For the text-containing cell, return its midpoint in [X, Y] coordinate format. 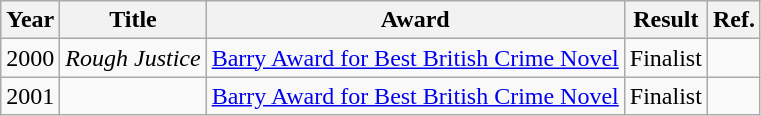
Ref. [734, 20]
2000 [30, 58]
Rough Justice [133, 58]
Award [415, 20]
Result [666, 20]
Year [30, 20]
2001 [30, 96]
Title [133, 20]
